From the cell containing the given text, extract its center point as [x, y] coordinate. 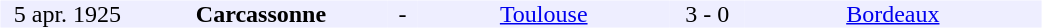
3 - 0 [707, 14]
5 apr. 1925 [67, 14]
Bordeaux [892, 14]
Carcassonne [260, 14]
- [403, 14]
Toulouse [544, 14]
